Locate the cell with the specified text and output its [X, Y] center coordinate. 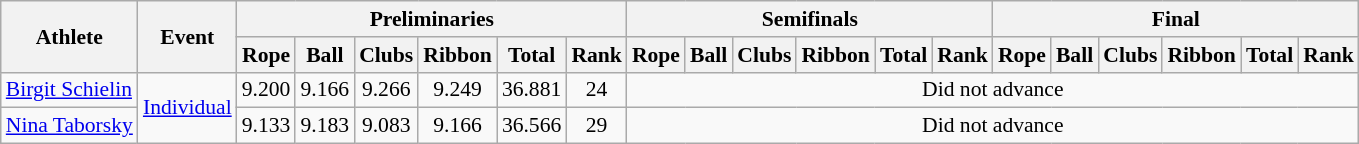
Final [1176, 19]
9.200 [266, 90]
24 [596, 90]
Nina Taborsky [70, 126]
29 [596, 126]
9.266 [386, 90]
Event [188, 36]
Birgit Schielin [70, 90]
36.566 [532, 126]
9.183 [324, 126]
9.083 [386, 126]
36.881 [532, 90]
Athlete [70, 36]
9.133 [266, 126]
Individual [188, 108]
Preliminaries [432, 19]
9.249 [458, 90]
Semifinals [810, 19]
